For the text-containing cell, return its midpoint in (x, y) coordinate format. 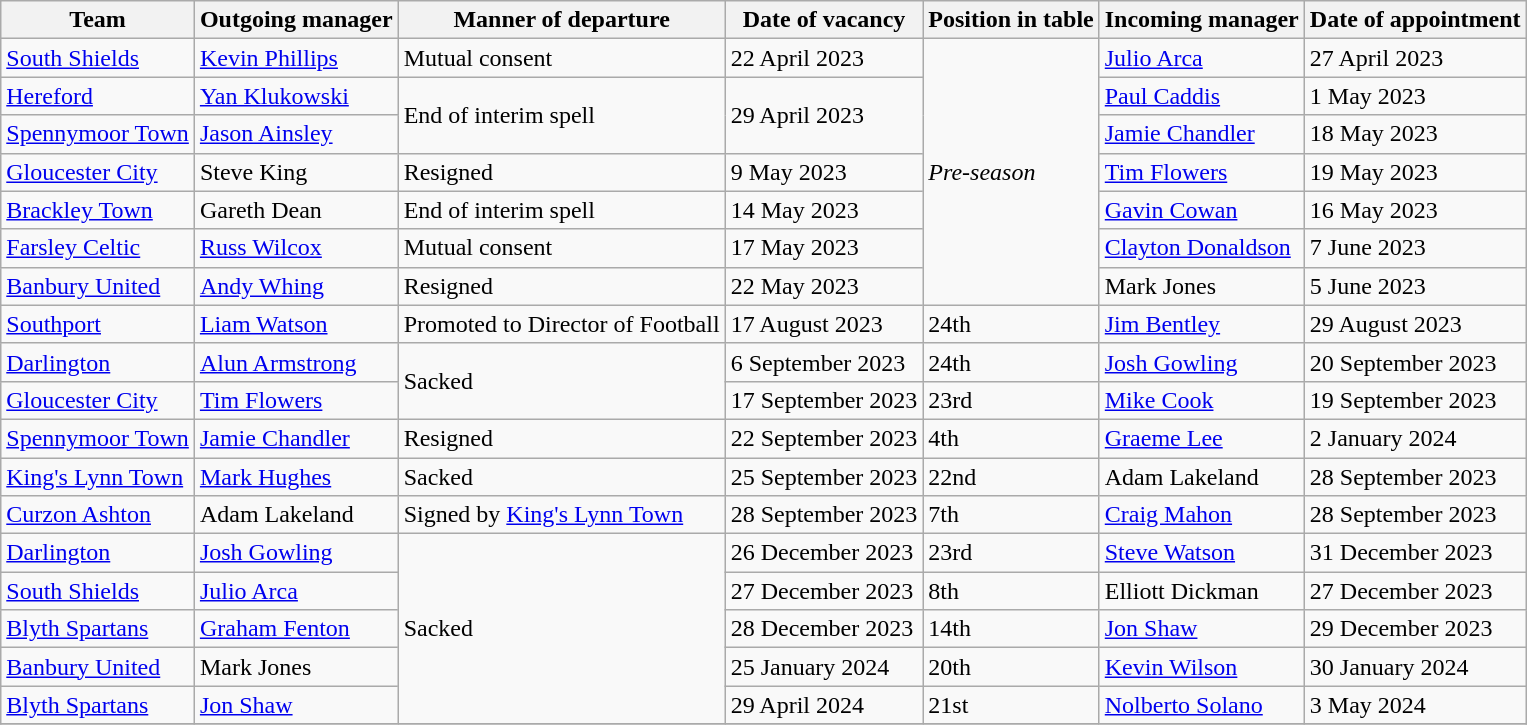
Date of vacancy (824, 20)
17 May 2023 (824, 248)
20th (1011, 667)
Position in table (1011, 20)
27 April 2023 (1415, 58)
28 December 2023 (824, 629)
26 December 2023 (824, 553)
29 April 2023 (824, 115)
9 May 2023 (824, 172)
Kevin Phillips (296, 58)
Steve King (296, 172)
17 August 2023 (824, 324)
29 August 2023 (1415, 324)
25 September 2023 (824, 477)
Hereford (98, 96)
Jason Ainsley (296, 134)
Team (98, 20)
31 December 2023 (1415, 553)
Elliott Dickman (1202, 591)
Outgoing manager (296, 20)
5 June 2023 (1415, 286)
7th (1011, 515)
Clayton Donaldson (1202, 248)
4th (1011, 438)
Southport (98, 324)
7 June 2023 (1415, 248)
Curzon Ashton (98, 515)
17 September 2023 (824, 400)
Mike Cook (1202, 400)
Graham Fenton (296, 629)
King's Lynn Town (98, 477)
Yan Klukowski (296, 96)
14th (1011, 629)
Andy Whing (296, 286)
30 January 2024 (1415, 667)
29 December 2023 (1415, 629)
14 May 2023 (824, 210)
16 May 2023 (1415, 210)
Incoming manager (1202, 20)
Russ Wilcox (296, 248)
20 September 2023 (1415, 362)
22 May 2023 (824, 286)
22 April 2023 (824, 58)
19 May 2023 (1415, 172)
Jim Bentley (1202, 324)
Gavin Cowan (1202, 210)
25 January 2024 (824, 667)
Farsley Celtic (98, 248)
2 January 2024 (1415, 438)
Promoted to Director of Football (562, 324)
21st (1011, 705)
Signed by King's Lynn Town (562, 515)
Liam Watson (296, 324)
8th (1011, 591)
Brackley Town (98, 210)
Graeme Lee (1202, 438)
Gareth Dean (296, 210)
Paul Caddis (1202, 96)
6 September 2023 (824, 362)
Nolberto Solano (1202, 705)
Date of appointment (1415, 20)
18 May 2023 (1415, 134)
3 May 2024 (1415, 705)
Kevin Wilson (1202, 667)
Alun Armstrong (296, 362)
22nd (1011, 477)
19 September 2023 (1415, 400)
1 May 2023 (1415, 96)
Pre-season (1011, 172)
Manner of departure (562, 20)
Craig Mahon (1202, 515)
Mark Hughes (296, 477)
22 September 2023 (824, 438)
29 April 2024 (824, 705)
Steve Watson (1202, 553)
